From the cell containing the given text, extract its center point as (X, Y) coordinate. 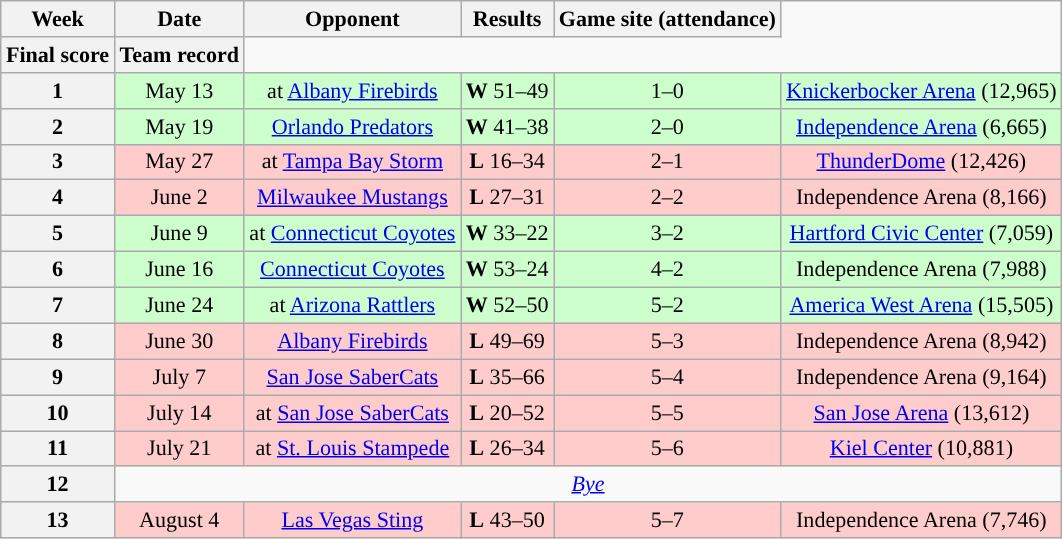
Las Vegas Sting (352, 520)
at Albany Firebirds (352, 90)
Independence Arena (7,746) (922, 520)
Results (508, 18)
May 27 (179, 162)
Connecticut Coyotes (352, 269)
Opponent (352, 18)
7 (58, 305)
June 30 (179, 341)
3 (58, 162)
1 (58, 90)
5–3 (668, 341)
L 16–34 (508, 162)
Hartford Civic Center (7,059) (922, 233)
9 (58, 377)
L 43–50 (508, 520)
W 41–38 (508, 126)
Independence Arena (9,164) (922, 377)
Independence Arena (7,988) (922, 269)
Albany Firebirds (352, 341)
August 4 (179, 520)
2–1 (668, 162)
at Arizona Rattlers (352, 305)
10 (58, 412)
at San Jose SaberCats (352, 412)
Knickerbocker Arena (12,965) (922, 90)
6 (58, 269)
America West Arena (15,505) (922, 305)
June 2 (179, 198)
June 16 (179, 269)
San Jose SaberCats (352, 377)
Milwaukee Mustangs (352, 198)
San Jose Arena (13,612) (922, 412)
June 24 (179, 305)
5–2 (668, 305)
2–0 (668, 126)
July 21 (179, 448)
2–2 (668, 198)
Independence Arena (8,166) (922, 198)
5–6 (668, 448)
5–7 (668, 520)
Independence Arena (8,942) (922, 341)
at St. Louis Stampede (352, 448)
July 14 (179, 412)
3–2 (668, 233)
12 (58, 484)
Kiel Center (10,881) (922, 448)
W 51–49 (508, 90)
June 9 (179, 233)
Final score (58, 54)
L 26–34 (508, 448)
5–4 (668, 377)
at Connecticut Coyotes (352, 233)
at Tampa Bay Storm (352, 162)
4–2 (668, 269)
13 (58, 520)
11 (58, 448)
Date (179, 18)
Team record (179, 54)
1–0 (668, 90)
L 20–52 (508, 412)
May 13 (179, 90)
W 53–24 (508, 269)
L 35–66 (508, 377)
Game site (attendance) (668, 18)
Week (58, 18)
Orlando Predators (352, 126)
May 19 (179, 126)
L 49–69 (508, 341)
July 7 (179, 377)
ThunderDome (12,426) (922, 162)
2 (58, 126)
Bye (588, 484)
W 33–22 (508, 233)
4 (58, 198)
8 (58, 341)
5–5 (668, 412)
W 52–50 (508, 305)
L 27–31 (508, 198)
Independence Arena (6,665) (922, 126)
5 (58, 233)
